Return the [x, y] coordinate for the center point of the cell that contains the specified text.  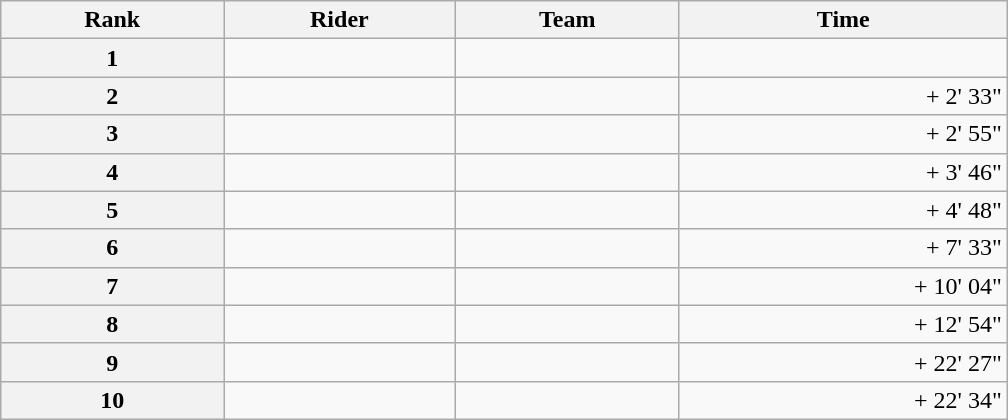
+ 3' 46" [843, 172]
+ 4' 48" [843, 210]
9 [112, 362]
Team [567, 20]
8 [112, 324]
6 [112, 248]
+ 2' 33" [843, 96]
5 [112, 210]
Rider [340, 20]
3 [112, 134]
1 [112, 58]
2 [112, 96]
4 [112, 172]
Time [843, 20]
10 [112, 400]
+ 7' 33" [843, 248]
+ 22' 34" [843, 400]
7 [112, 286]
+ 22' 27" [843, 362]
+ 2' 55" [843, 134]
+ 12' 54" [843, 324]
+ 10' 04" [843, 286]
Rank [112, 20]
